Locate the cell with the specified text and output its (x, y) center coordinate. 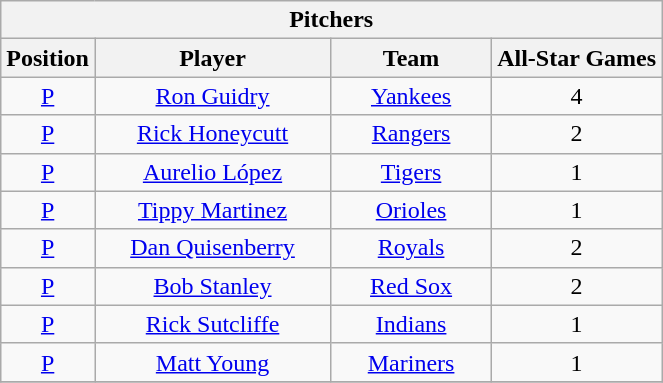
Tippy Martinez (212, 210)
Dan Quisenberry (212, 248)
Ron Guidry (212, 96)
Player (212, 58)
Position (48, 58)
Matt Young (212, 362)
Rangers (412, 134)
All-Star Games (577, 58)
Indians (412, 324)
Rick Honeycutt (212, 134)
Mariners (412, 362)
Orioles (412, 210)
4 (577, 96)
Royals (412, 248)
Tigers (412, 172)
Aurelio López (212, 172)
Rick Sutcliffe (212, 324)
Yankees (412, 96)
Team (412, 58)
Red Sox (412, 286)
Pitchers (332, 20)
Bob Stanley (212, 286)
